Pinpoint the cell where the given text exists, returning its (X, Y) midpoint coordinate. 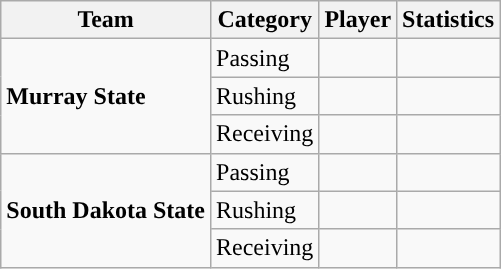
Player (358, 20)
Murray State (106, 96)
South Dakota State (106, 210)
Category (265, 20)
Team (106, 20)
Statistics (448, 20)
